Return [X, Y] of the center of cell containing provided text 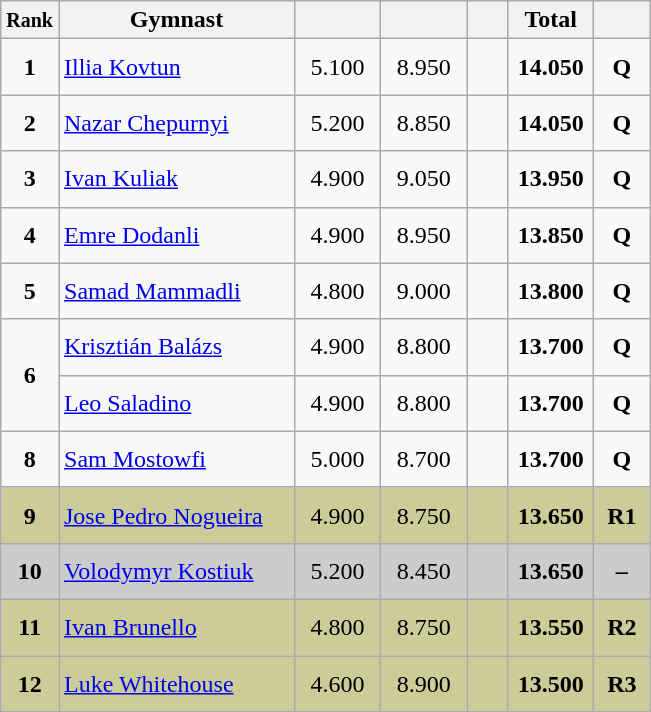
9 [30, 515]
Luke Whitehouse [176, 684]
6 [30, 375]
Volodymyr Kostiuk [176, 571]
R2 [622, 627]
9.050 [424, 179]
Jose Pedro Nogueira [176, 515]
13.500 [551, 684]
Gymnast [176, 20]
R3 [622, 684]
13.950 [551, 179]
8.900 [424, 684]
8.850 [424, 123]
– [622, 571]
9.000 [424, 291]
13.550 [551, 627]
5.100 [338, 67]
5.000 [338, 459]
Illia Kovtun [176, 67]
8 [30, 459]
4.600 [338, 684]
Leo Saladino [176, 403]
Ivan Kuliak [176, 179]
Ivan Brunello [176, 627]
Samad Mammadli [176, 291]
8.700 [424, 459]
12 [30, 684]
13.800 [551, 291]
5 [30, 291]
8.450 [424, 571]
Total [551, 20]
11 [30, 627]
Rank [30, 20]
Nazar Chepurnyi [176, 123]
10 [30, 571]
2 [30, 123]
13.850 [551, 235]
R1 [622, 515]
Sam Mostowfi [176, 459]
3 [30, 179]
1 [30, 67]
4 [30, 235]
Krisztián Balázs [176, 347]
Emre Dodanli [176, 235]
